Pinpoint the cell where the given text exists, returning its (x, y) midpoint coordinate. 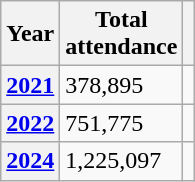
2024 (30, 161)
1,225,097 (122, 161)
Totalattendance (122, 34)
2021 (30, 85)
Year (30, 34)
378,895 (122, 85)
751,775 (122, 123)
2022 (30, 123)
